Return (X, Y) of the center of cell containing provided text 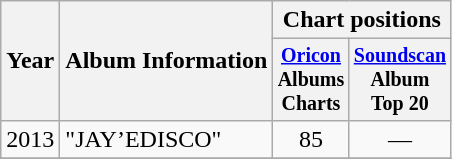
— (400, 139)
2013 (30, 139)
"JAY’EDISCO" (166, 139)
Soundscan Album Top 20 (400, 80)
85 (311, 139)
Chart positions (362, 20)
Year (30, 61)
Oricon Albums Charts (311, 80)
Album Information (166, 61)
